Search for the cell housing the specified text and yield its (x, y) center coordinate. 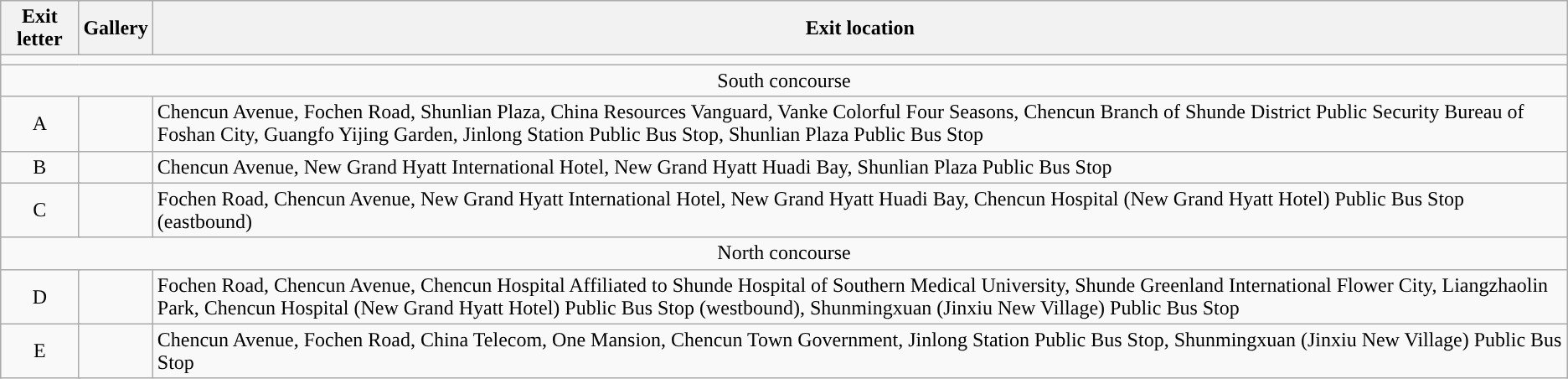
C (40, 210)
South concourse (784, 80)
A (40, 124)
Exit letter (40, 29)
E (40, 350)
Gallery (116, 29)
Chencun Avenue, New Grand Hyatt International Hotel, New Grand Hyatt Huadi Bay, Shunlian Plaza Public Bus Stop (859, 167)
Exit location (859, 29)
B (40, 167)
D (40, 297)
North concourse (784, 253)
